Output the [x, y] coordinate of the center of the cell containing the given text.  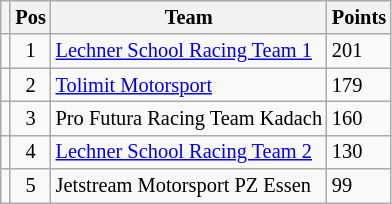
Points [359, 17]
Lechner School Racing Team 1 [189, 51]
99 [359, 186]
1 [30, 51]
3 [30, 118]
Lechner School Racing Team 2 [189, 152]
4 [30, 152]
Jetstream Motorsport PZ Essen [189, 186]
160 [359, 118]
179 [359, 85]
130 [359, 152]
Pos [30, 17]
201 [359, 51]
2 [30, 85]
Pro Futura Racing Team Kadach [189, 118]
Tolimit Motorsport [189, 85]
5 [30, 186]
Team [189, 17]
